Output the (x, y) coordinate of the center of the cell containing the given text.  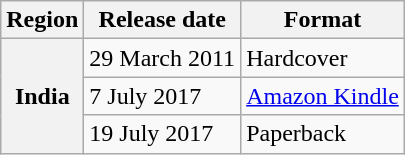
Paperback (323, 134)
19 July 2017 (162, 134)
Region (42, 20)
Format (323, 20)
29 March 2011 (162, 58)
7 July 2017 (162, 96)
Amazon Kindle (323, 96)
Release date (162, 20)
India (42, 96)
Hardcover (323, 58)
